Find where the given text appears and provide that cell's center as (x, y) coordinate. 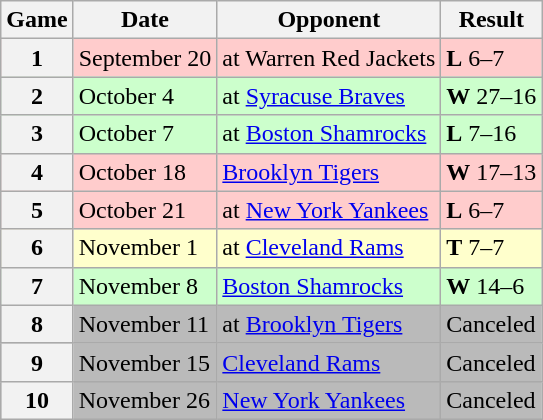
October 18 (145, 172)
4 (37, 172)
L 7–16 (492, 134)
at Brooklyn Tigers (329, 324)
at Warren Red Jackets (329, 58)
1 (37, 58)
September 20 (145, 58)
October 7 (145, 134)
7 (37, 286)
2 (37, 96)
8 (37, 324)
October 21 (145, 210)
at New York Yankees (329, 210)
November 1 (145, 248)
Date (145, 20)
Cleveland Rams (329, 362)
Boston Shamrocks (329, 286)
at Cleveland Rams (329, 248)
New York Yankees (329, 400)
November 11 (145, 324)
November 26 (145, 400)
Opponent (329, 20)
at Boston Shamrocks (329, 134)
W 14–6 (492, 286)
5 (37, 210)
9 (37, 362)
Brooklyn Tigers (329, 172)
Result (492, 20)
3 (37, 134)
October 4 (145, 96)
10 (37, 400)
W 27–16 (492, 96)
T 7–7 (492, 248)
Game (37, 20)
W 17–13 (492, 172)
at Syracuse Braves (329, 96)
November 15 (145, 362)
6 (37, 248)
November 8 (145, 286)
